Extract the [X, Y] coordinate from the center of the cell holding the provided text.  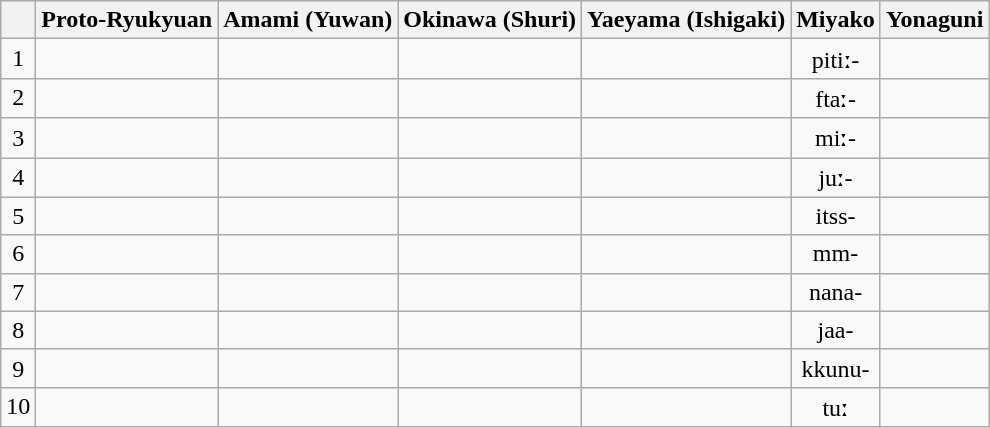
pitiː- [836, 59]
2 [18, 98]
6 [18, 254]
juː- [836, 178]
tuː [836, 407]
Yaeyama (Ishigaki) [686, 20]
Miyako [836, 20]
1 [18, 59]
10 [18, 407]
5 [18, 216]
9 [18, 368]
3 [18, 138]
8 [18, 330]
mm- [836, 254]
Yonaguni [934, 20]
kkunu- [836, 368]
Amami (Yuwan) [308, 20]
nana- [836, 292]
itss- [836, 216]
ftaː- [836, 98]
4 [18, 178]
Okinawa (Shuri) [490, 20]
Proto-Ryukyuan [127, 20]
jaa- [836, 330]
miː- [836, 138]
7 [18, 292]
